For the text-containing cell, return its midpoint in [X, Y] coordinate format. 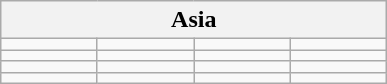
Asia [194, 20]
